For the text-containing cell, return its midpoint in (X, Y) coordinate format. 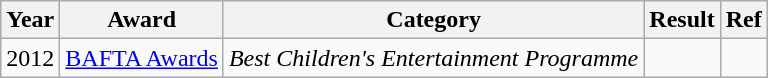
Ref (744, 20)
Category (433, 20)
Result (682, 20)
BAFTA Awards (142, 58)
Year (30, 20)
2012 (30, 58)
Award (142, 20)
Best Children's Entertainment Programme (433, 58)
